Locate the cell with the specified text and output its [X, Y] center coordinate. 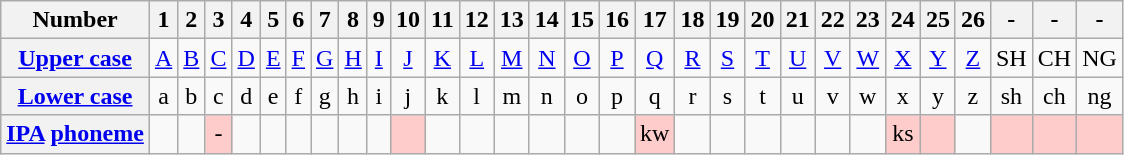
26 [972, 20]
c [218, 96]
K [442, 58]
i [378, 96]
a [163, 96]
C [218, 58]
v [832, 96]
13 [512, 20]
12 [476, 20]
j [408, 96]
10 [408, 20]
p [616, 96]
r [692, 96]
ch [1054, 96]
11 [442, 20]
s [728, 96]
R [692, 58]
H [353, 58]
Z [972, 58]
f [298, 96]
A [163, 58]
6 [298, 20]
X [902, 58]
B [192, 58]
Y [938, 58]
t [762, 96]
u [798, 96]
V [832, 58]
17 [654, 20]
q [654, 96]
ks [902, 134]
b [192, 96]
E [273, 58]
23 [868, 20]
W [868, 58]
S [728, 58]
24 [902, 20]
1 [163, 20]
h [353, 96]
16 [616, 20]
e [273, 96]
T [762, 58]
9 [378, 20]
NG [1100, 58]
k [442, 96]
8 [353, 20]
x [902, 96]
z [972, 96]
m [512, 96]
7 [324, 20]
sh [1011, 96]
4 [246, 20]
3 [218, 20]
M [512, 58]
G [324, 58]
o [582, 96]
SH [1011, 58]
18 [692, 20]
D [246, 58]
y [938, 96]
IPA phoneme [76, 134]
Number [76, 20]
2 [192, 20]
l [476, 96]
14 [546, 20]
N [546, 58]
22 [832, 20]
J [408, 58]
kw [654, 134]
P [616, 58]
d [246, 96]
ng [1100, 96]
F [298, 58]
n [546, 96]
I [378, 58]
w [868, 96]
19 [728, 20]
Upper case [76, 58]
U [798, 58]
O [582, 58]
5 [273, 20]
Q [654, 58]
25 [938, 20]
15 [582, 20]
21 [798, 20]
CH [1054, 58]
Lower case [76, 96]
g [324, 96]
L [476, 58]
20 [762, 20]
